Detect which cell encompasses the target text, then output its [x, y] center coordinate. 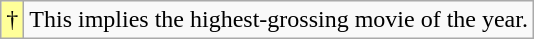
† [12, 20]
This implies the highest-grossing movie of the year. [279, 20]
